Scan for the cell matching the given text and deliver its (X, Y) coordinate at center. 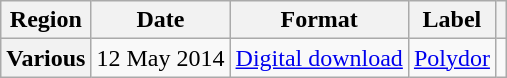
Format (319, 20)
Polydor (452, 58)
Label (452, 20)
12 May 2014 (160, 58)
Various (46, 58)
Region (46, 20)
Date (160, 20)
Digital download (319, 58)
